For the text-containing cell, return its midpoint in (x, y) coordinate format. 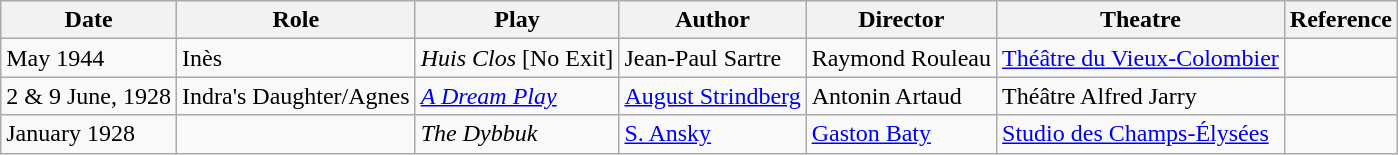
Play (517, 20)
Antonin Artaud (901, 96)
Theatre (1141, 20)
Director (901, 20)
January 1928 (89, 134)
2 & 9 June, 1928 (89, 96)
Jean-Paul Sartre (712, 58)
Reference (1340, 20)
Théâtre du Vieux-Colombier (1141, 58)
The Dybbuk (517, 134)
Date (89, 20)
S. Ansky (712, 134)
Gaston Baty (901, 134)
Author (712, 20)
Role (296, 20)
Théâtre Alfred Jarry (1141, 96)
August Strindberg (712, 96)
May 1944 (89, 58)
Huis Clos [No Exit] (517, 58)
Raymond Rouleau (901, 58)
Indra's Daughter/Agnes (296, 96)
A Dream Play (517, 96)
Inès (296, 58)
Studio des Champs-Élysées (1141, 134)
